Detect which cell encompasses the target text, then output its (x, y) center coordinate. 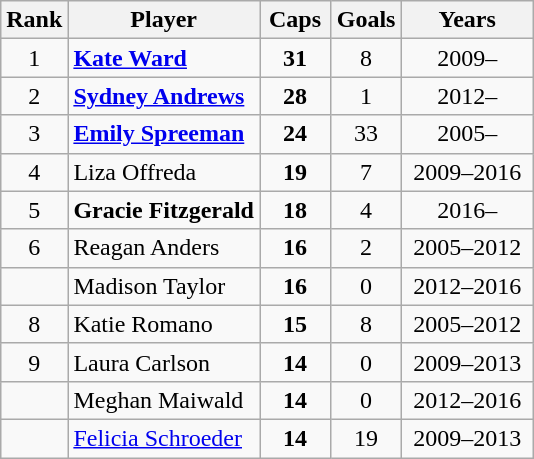
Liza Offreda (164, 172)
2012– (468, 96)
6 (34, 248)
Kate Ward (164, 58)
Caps (296, 20)
18 (296, 210)
24 (296, 134)
Years (468, 20)
7 (366, 172)
5 (34, 210)
Sydney Andrews (164, 96)
33 (366, 134)
Meghan Maiwald (164, 400)
Reagan Anders (164, 248)
31 (296, 58)
2009– (468, 58)
28 (296, 96)
Gracie Fitzgerald (164, 210)
2005– (468, 134)
Katie Romano (164, 324)
Felicia Schroeder (164, 438)
2016– (468, 210)
3 (34, 134)
Goals (366, 20)
15 (296, 324)
Laura Carlson (164, 362)
2009–2016 (468, 172)
9 (34, 362)
Rank (34, 20)
Player (164, 20)
Madison Taylor (164, 286)
Emily Spreeman (164, 134)
